From the cell containing the given text, extract its center point as [X, Y] coordinate. 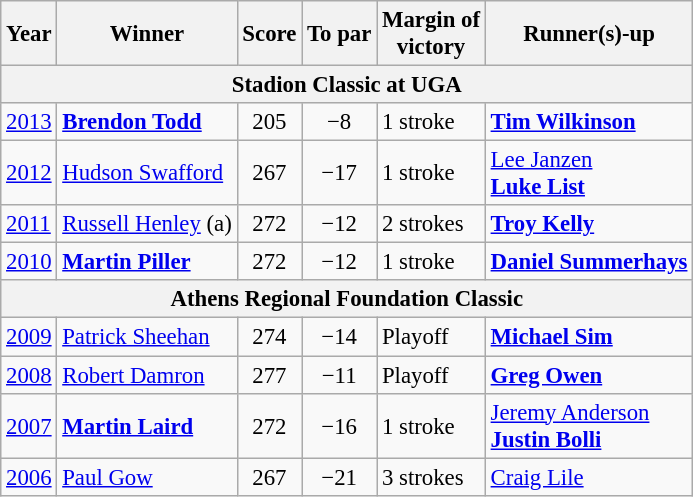
−21 [340, 477]
Troy Kelly [588, 224]
Daniel Summerhays [588, 262]
Hudson Swafford [147, 174]
Year [29, 34]
Martin Piller [147, 262]
Paul Gow [147, 477]
2011 [29, 224]
−8 [340, 122]
274 [270, 337]
Stadion Classic at UGA [347, 85]
Jeremy Anderson Justin Bolli [588, 426]
−17 [340, 174]
2007 [29, 426]
Brendon Todd [147, 122]
Margin ofvictory [432, 34]
277 [270, 375]
Michael Sim [588, 337]
Lee Janzen Luke List [588, 174]
Craig Lile [588, 477]
Martin Laird [147, 426]
2010 [29, 262]
2008 [29, 375]
Winner [147, 34]
Tim Wilkinson [588, 122]
2 strokes [432, 224]
−11 [340, 375]
2006 [29, 477]
Greg Owen [588, 375]
Score [270, 34]
−14 [340, 337]
Athens Regional Foundation Classic [347, 299]
2012 [29, 174]
205 [270, 122]
Runner(s)-up [588, 34]
Robert Damron [147, 375]
2009 [29, 337]
Patrick Sheehan [147, 337]
3 strokes [432, 477]
To par [340, 34]
Russell Henley (a) [147, 224]
−16 [340, 426]
2013 [29, 122]
